Extract the [x, y] coordinate from the center of the cell holding the provided text.  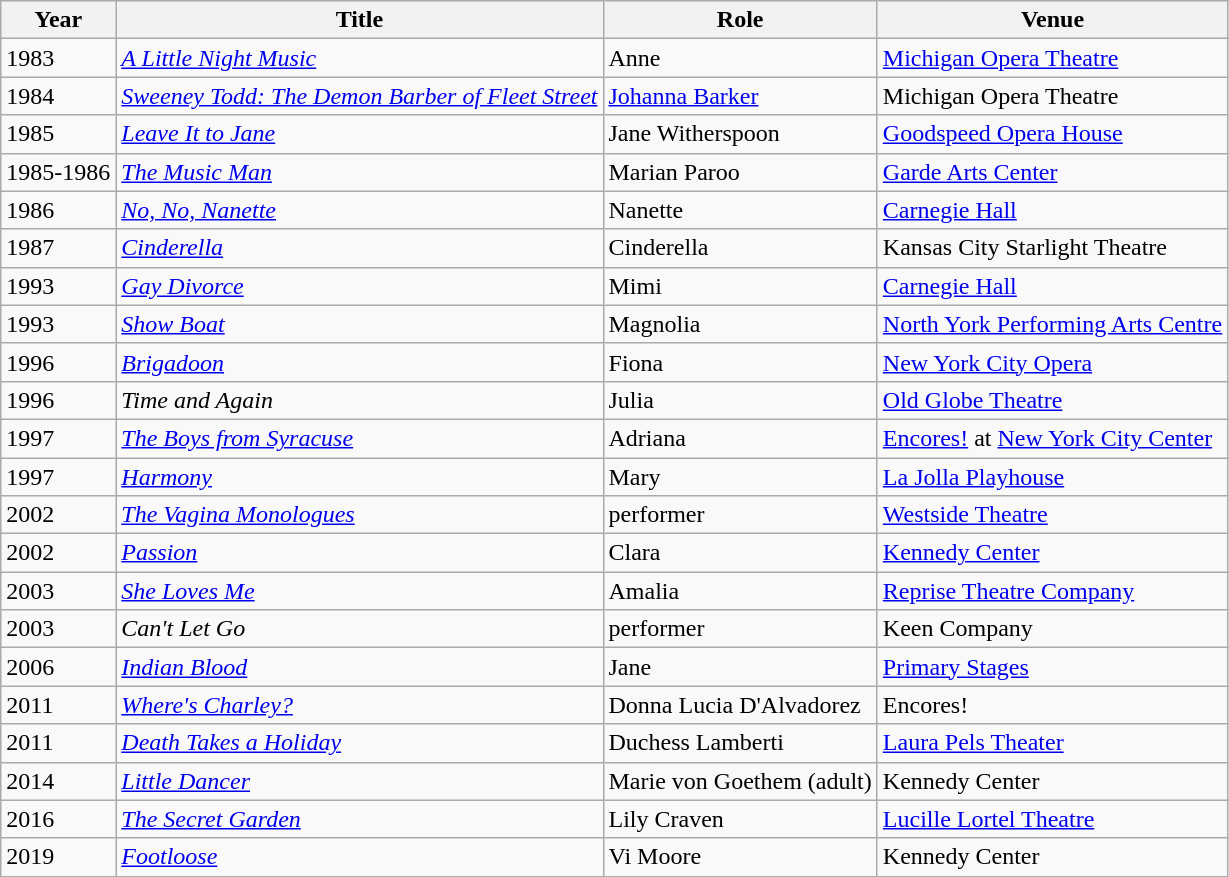
Show Boat [360, 324]
1987 [58, 248]
Keen Company [1052, 629]
Marian Paroo [740, 172]
Lucille Lortel Theatre [1052, 819]
Mary [740, 477]
Laura Pels Theater [1052, 743]
Johanna Barker [740, 96]
2019 [58, 857]
Goodspeed Opera House [1052, 134]
Jane Witherspoon [740, 134]
Clara [740, 553]
Donna Lucia D'Alvadorez [740, 705]
Sweeney Todd: The Demon Barber of Fleet Street [360, 96]
Passion [360, 553]
Leave It to Jane [360, 134]
1983 [58, 58]
The Music Man [360, 172]
Reprise Theatre Company [1052, 591]
2016 [58, 819]
The Boys from Syracuse [360, 438]
Vi Moore [740, 857]
Kansas City Starlight Theatre [1052, 248]
No, No, Nanette [360, 210]
La Jolla Playhouse [1052, 477]
Nanette [740, 210]
Westside Theatre [1052, 515]
Magnolia [740, 324]
Death Takes a Holiday [360, 743]
Garde Arts Center [1052, 172]
Where's Charley? [360, 705]
Little Dancer [360, 781]
Fiona [740, 362]
Marie von Goethem (adult) [740, 781]
Year [58, 20]
New York City Opera [1052, 362]
Encores! [1052, 705]
1986 [58, 210]
Primary Stages [1052, 667]
Gay Divorce [360, 286]
Brigadoon [360, 362]
Amalia [740, 591]
1985 [58, 134]
Role [740, 20]
North York Performing Arts Centre [1052, 324]
Adriana [740, 438]
Footloose [360, 857]
Jane [740, 667]
Harmony [360, 477]
Lily Craven [740, 819]
2014 [58, 781]
Old Globe Theatre [1052, 400]
Title [360, 20]
The Vagina Monologues [360, 515]
2006 [58, 667]
Indian Blood [360, 667]
She Loves Me [360, 591]
Duchess Lamberti [740, 743]
Venue [1052, 20]
The Secret Garden [360, 819]
1984 [58, 96]
Anne [740, 58]
Time and Again [360, 400]
Encores! at New York City Center [1052, 438]
A Little Night Music [360, 58]
1985-1986 [58, 172]
Julia [740, 400]
Mimi [740, 286]
Can't Let Go [360, 629]
